Output the (X, Y) coordinate of the center of the cell containing the given text.  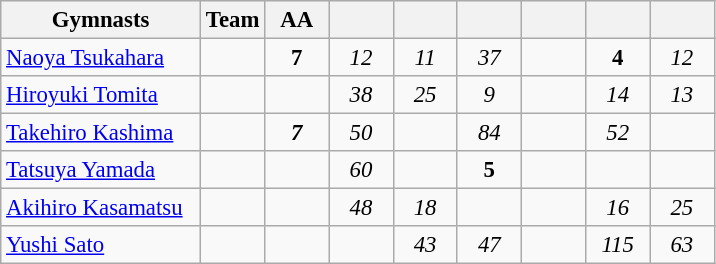
9 (489, 95)
38 (361, 95)
AA (297, 20)
37 (489, 58)
63 (682, 245)
16 (618, 208)
50 (361, 133)
Team (232, 20)
14 (618, 95)
60 (361, 170)
13 (682, 95)
115 (618, 245)
43 (425, 245)
18 (425, 208)
Hiroyuki Tomita (101, 95)
Gymnasts (101, 20)
11 (425, 58)
84 (489, 133)
Takehiro Kashima (101, 133)
47 (489, 245)
Tatsuya Yamada (101, 170)
4 (618, 58)
Akihiro Kasamatsu (101, 208)
Naoya Tsukahara (101, 58)
52 (618, 133)
48 (361, 208)
Yushi Sato (101, 245)
5 (489, 170)
